Scan for the cell matching the given text and deliver its [x, y] coordinate at center. 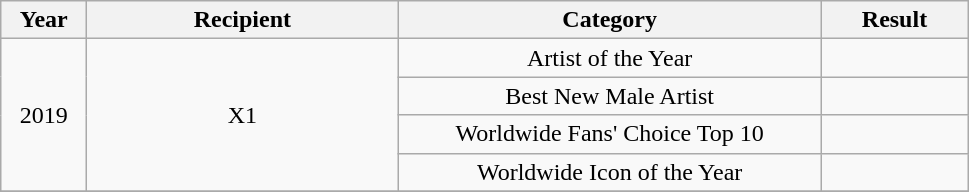
Worldwide Icon of the Year [610, 172]
Best New Male Artist [610, 96]
Category [610, 20]
Recipient [242, 20]
2019 [44, 115]
Worldwide Fans' Choice Top 10 [610, 134]
Artist of the Year [610, 58]
X1 [242, 115]
Year [44, 20]
Result [894, 20]
